Find where the given text appears and provide that cell's center as (x, y) coordinate. 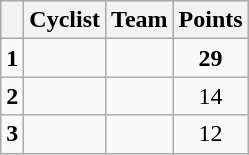
29 (210, 58)
1 (12, 58)
Cyclist (65, 20)
Team (140, 20)
Points (210, 20)
12 (210, 134)
3 (12, 134)
2 (12, 96)
14 (210, 96)
